Detect which cell encompasses the target text, then output its (X, Y) center coordinate. 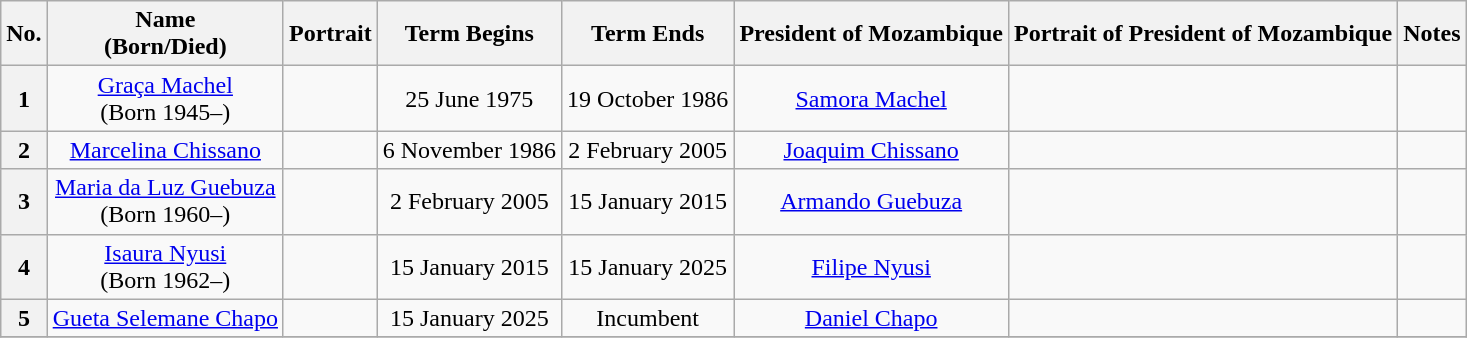
19 October 1986 (648, 98)
3 (24, 202)
Filipe Nyusi (872, 266)
No. (24, 34)
Term Ends (648, 34)
5 (24, 318)
Portrait of President of Mozambique (1202, 34)
Armando Guebuza (872, 202)
President of Mozambique (872, 34)
Name (Born/Died) (165, 34)
Notes (1432, 34)
1 (24, 98)
4 (24, 266)
Isaura Nyusi (Born 1962–) (165, 266)
Samora Machel (872, 98)
6 November 1986 (469, 150)
Marcelina Chissano (165, 150)
Maria da Luz Guebuza (Born 1960–) (165, 202)
Joaquim Chissano (872, 150)
Gueta Selemane Chapo (165, 318)
Graça Machel (Born 1945–) (165, 98)
Daniel Chapo (872, 318)
Incumbent (648, 318)
Term Begins (469, 34)
Portrait (330, 34)
25 June 1975 (469, 98)
2 (24, 150)
